From the cell containing the given text, extract its center point as [X, Y] coordinate. 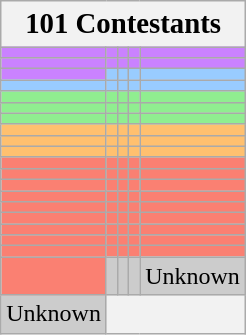
101 Contestants [124, 24]
